Output the [x, y] coordinate of the center of the cell containing the given text.  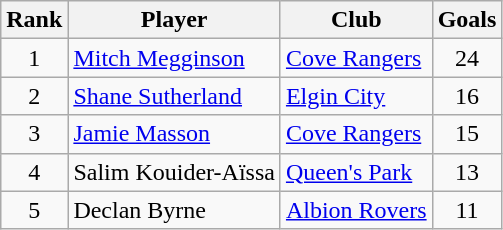
Albion Rovers [356, 210]
Shane Sutherland [174, 96]
1 [34, 58]
Mitch Megginson [174, 58]
Rank [34, 20]
Player [174, 20]
Elgin City [356, 96]
5 [34, 210]
13 [467, 172]
16 [467, 96]
Club [356, 20]
2 [34, 96]
4 [34, 172]
Jamie Masson [174, 134]
Queen's Park [356, 172]
Declan Byrne [174, 210]
3 [34, 134]
24 [467, 58]
Goals [467, 20]
Salim Kouider-Aïssa [174, 172]
11 [467, 210]
15 [467, 134]
